From the cell containing the given text, extract its center point as [x, y] coordinate. 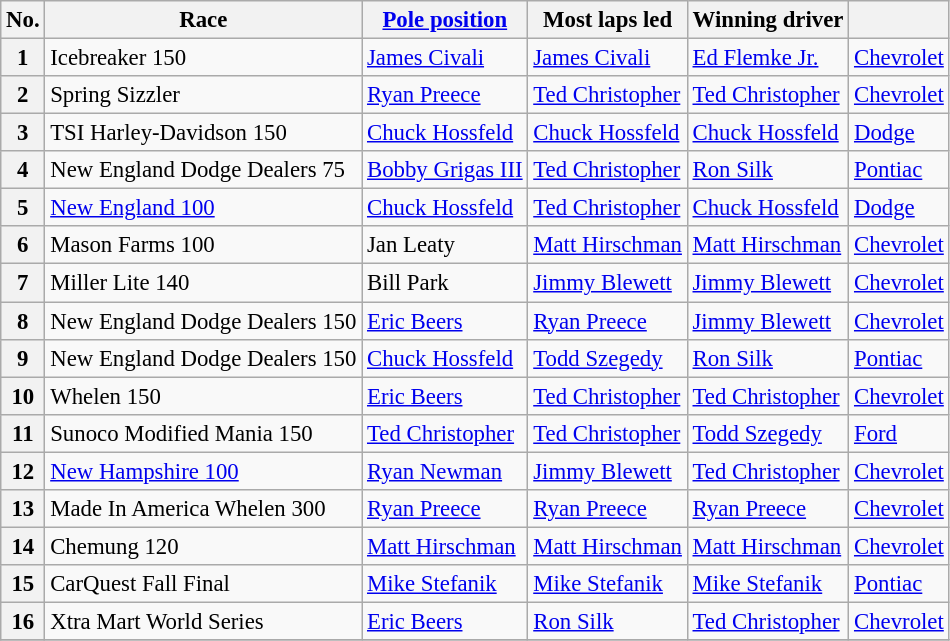
5 [23, 208]
TSI Harley-Davidson 150 [204, 133]
Race [204, 20]
No. [23, 20]
Bill Park [445, 283]
Pole position [445, 20]
9 [23, 358]
11 [23, 433]
Made In America Whelen 300 [204, 509]
4 [23, 170]
6 [23, 245]
2 [23, 95]
Spring Sizzler [204, 95]
New England 100 [204, 208]
Ford [899, 433]
Xtra Mart World Series [204, 621]
Whelen 150 [204, 396]
3 [23, 133]
Jan Leaty [445, 245]
Bobby Grigas III [445, 170]
Most laps led [608, 20]
Icebreaker 150 [204, 58]
14 [23, 546]
1 [23, 58]
Winning driver [768, 20]
12 [23, 471]
New England Dodge Dealers 75 [204, 170]
7 [23, 283]
New Hampshire 100 [204, 471]
Mason Farms 100 [204, 245]
Chemung 120 [204, 546]
10 [23, 396]
Sunoco Modified Mania 150 [204, 433]
15 [23, 584]
16 [23, 621]
Miller Lite 140 [204, 283]
CarQuest Fall Final [204, 584]
13 [23, 509]
Ryan Newman [445, 471]
8 [23, 321]
Ed Flemke Jr. [768, 58]
